Identify which cell holds the provided text, then report its (x, y) central coordinate. 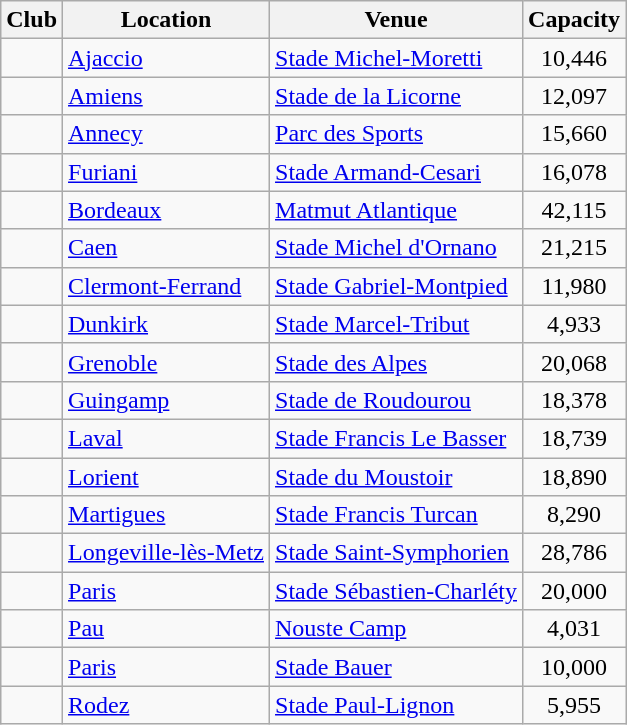
Parc des Sports (396, 134)
10,446 (574, 58)
11,980 (574, 286)
Stade du Moustoir (396, 477)
Stade Francis Le Basser (396, 438)
Club (32, 20)
Martigues (166, 515)
Stade de Roudourou (396, 400)
Stade des Alpes (396, 362)
Location (166, 20)
Stade Armand-Cesari (396, 172)
4,933 (574, 324)
Stade Francis Turcan (396, 515)
16,078 (574, 172)
Bordeaux (166, 210)
4,031 (574, 629)
Dunkirk (166, 324)
5,955 (574, 705)
Ajaccio (166, 58)
Stade Michel d'Ornano (396, 248)
21,215 (574, 248)
Capacity (574, 20)
Stade Sébastien-Charléty (396, 591)
Stade Saint-Symphorien (396, 553)
Laval (166, 438)
Clermont-Ferrand (166, 286)
Stade de la Licorne (396, 96)
Stade Gabriel-Montpied (396, 286)
15,660 (574, 134)
8,290 (574, 515)
10,000 (574, 667)
28,786 (574, 553)
Furiani (166, 172)
18,739 (574, 438)
Caen (166, 248)
Stade Paul-Lignon (396, 705)
Stade Marcel-Tribut (396, 324)
Pau (166, 629)
Stade Michel-Moretti (396, 58)
Nouste Camp (396, 629)
20,068 (574, 362)
20,000 (574, 591)
Annecy (166, 134)
Longeville-lès-Metz (166, 553)
Guingamp (166, 400)
Lorient (166, 477)
Amiens (166, 96)
Venue (396, 20)
Stade Bauer (396, 667)
42,115 (574, 210)
18,890 (574, 477)
18,378 (574, 400)
Rodez (166, 705)
Grenoble (166, 362)
12,097 (574, 96)
Matmut Atlantique (396, 210)
